Scan for the cell matching the given text and deliver its [X, Y] coordinate at center. 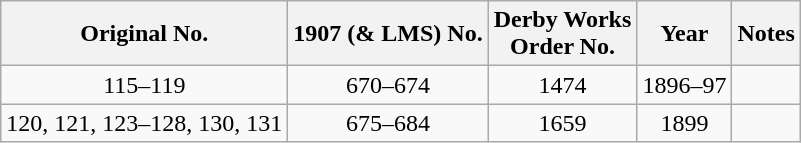
Original No. [144, 34]
Notes [766, 34]
670–674 [388, 85]
Derby WorksOrder No. [562, 34]
1896–97 [684, 85]
675–684 [388, 123]
Year [684, 34]
1474 [562, 85]
1899 [684, 123]
115–119 [144, 85]
1659 [562, 123]
1907 (& LMS) No. [388, 34]
120, 121, 123–128, 130, 131 [144, 123]
